Provide the [X, Y] coordinate of the cell's center where the given text is located.  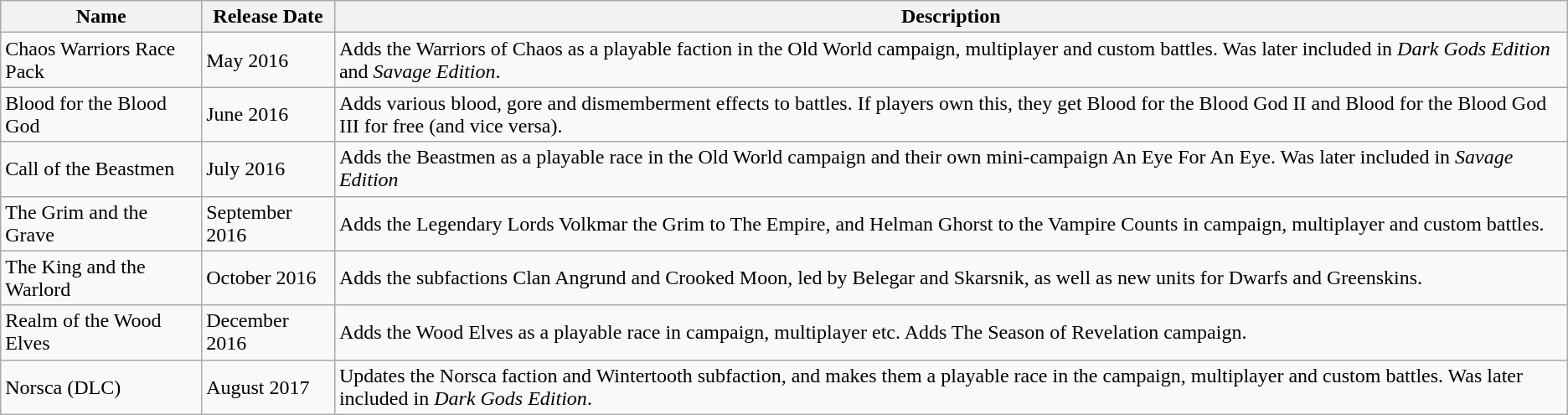
July 2016 [268, 169]
The Grim and the Grave [101, 223]
Norsca (DLC) [101, 387]
Adds the Wood Elves as a playable race in campaign, multiplayer etc. Adds The Season of Revelation campaign. [951, 332]
Blood for the Blood God [101, 114]
Release Date [268, 17]
August 2017 [268, 387]
Description [951, 17]
May 2016 [268, 60]
Adds the subfactions Clan Angrund and Crooked Moon, led by Belegar and Skarsnik, as well as new units for Dwarfs and Greenskins. [951, 278]
The King and the Warlord [101, 278]
Adds the Legendary Lords Volkmar the Grim to The Empire, and Helman Ghorst to the Vampire Counts in campaign, multiplayer and custom battles. [951, 223]
Adds the Beastmen as a playable race in the Old World campaign and their own mini-campaign An Eye For An Eye. Was later included in Savage Edition [951, 169]
Call of the Beastmen [101, 169]
Name [101, 17]
October 2016 [268, 278]
Realm of the Wood Elves [101, 332]
December 2016 [268, 332]
June 2016 [268, 114]
September 2016 [268, 223]
Chaos Warriors Race Pack [101, 60]
